Locate the cell with the specified text and output its (X, Y) center coordinate. 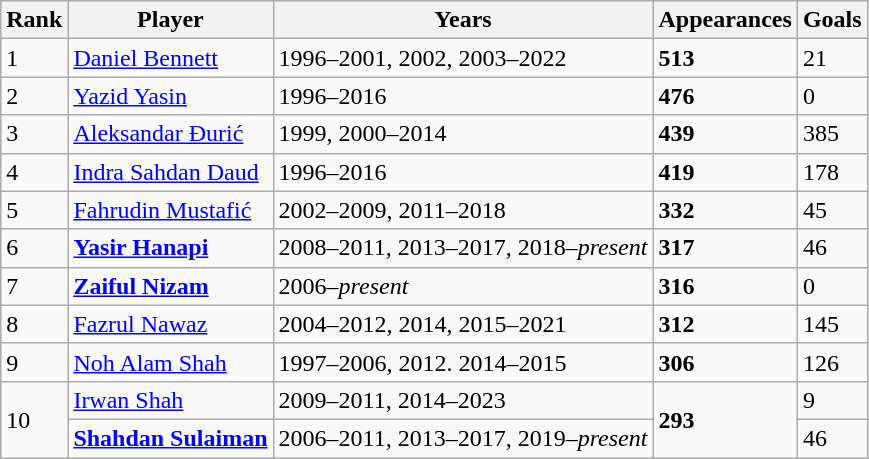
476 (725, 96)
2004–2012, 2014, 2015–2021 (463, 324)
2002–2009, 2011–2018 (463, 210)
332 (725, 210)
Indra Sahdan Daud (170, 172)
7 (34, 286)
2006–present (463, 286)
5 (34, 210)
45 (832, 210)
6 (34, 248)
3 (34, 134)
1997–2006, 2012. 2014–2015 (463, 362)
Shahdan Sulaiman (170, 438)
4 (34, 172)
312 (725, 324)
1996–2001, 2002, 2003–2022 (463, 58)
306 (725, 362)
2009–2011, 2014–2023 (463, 400)
2 (34, 96)
Zaiful Nizam (170, 286)
Yazid Yasin (170, 96)
178 (832, 172)
8 (34, 324)
Fahrudin Mustafić (170, 210)
Irwan Shah (170, 400)
Noh Alam Shah (170, 362)
Aleksandar Đurić (170, 134)
316 (725, 286)
Daniel Bennett (170, 58)
2006–2011, 2013–2017, 2019–present (463, 438)
1999, 2000–2014 (463, 134)
10 (34, 419)
Player (170, 20)
385 (832, 134)
Fazrul Nawaz (170, 324)
2008–2011, 2013–2017, 2018–present (463, 248)
126 (832, 362)
145 (832, 324)
Rank (34, 20)
Years (463, 20)
317 (725, 248)
1 (34, 58)
21 (832, 58)
Yasir Hanapi (170, 248)
293 (725, 419)
Appearances (725, 20)
439 (725, 134)
419 (725, 172)
513 (725, 58)
Goals (832, 20)
